Pinpoint the cell where the given text exists, returning its (X, Y) midpoint coordinate. 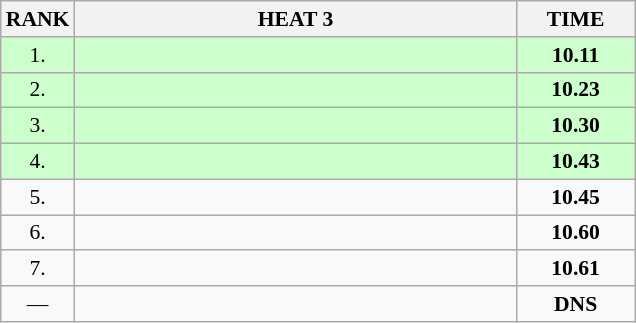
6. (38, 233)
RANK (38, 19)
10.45 (576, 197)
7. (38, 269)
10.23 (576, 90)
TIME (576, 19)
5. (38, 197)
2. (38, 90)
1. (38, 55)
10.60 (576, 233)
HEAT 3 (295, 19)
10.43 (576, 162)
DNS (576, 304)
10.30 (576, 126)
10.61 (576, 269)
— (38, 304)
10.11 (576, 55)
4. (38, 162)
3. (38, 126)
